Locate the cell with the specified text and output its (X, Y) center coordinate. 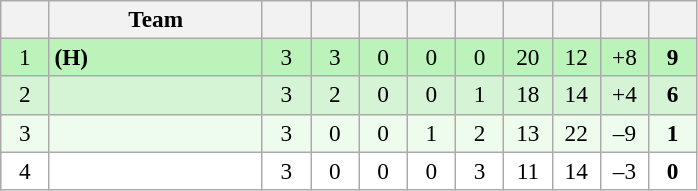
+4 (624, 95)
(H) (156, 57)
9 (673, 57)
6 (673, 95)
13 (528, 133)
–3 (624, 170)
22 (576, 133)
4 (25, 170)
12 (576, 57)
18 (528, 95)
+8 (624, 57)
11 (528, 170)
20 (528, 57)
Team (156, 19)
–9 (624, 133)
